Return [X, Y] of the center of cell containing provided text 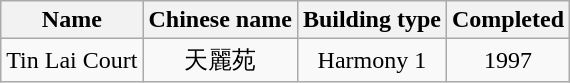
Building type [372, 20]
Chinese name [220, 20]
Completed [508, 20]
Harmony 1 [372, 60]
天麗苑 [220, 60]
1997 [508, 60]
Name [72, 20]
Tin Lai Court [72, 60]
